Extract the (X, Y) coordinate from the center of the cell holding the provided text.  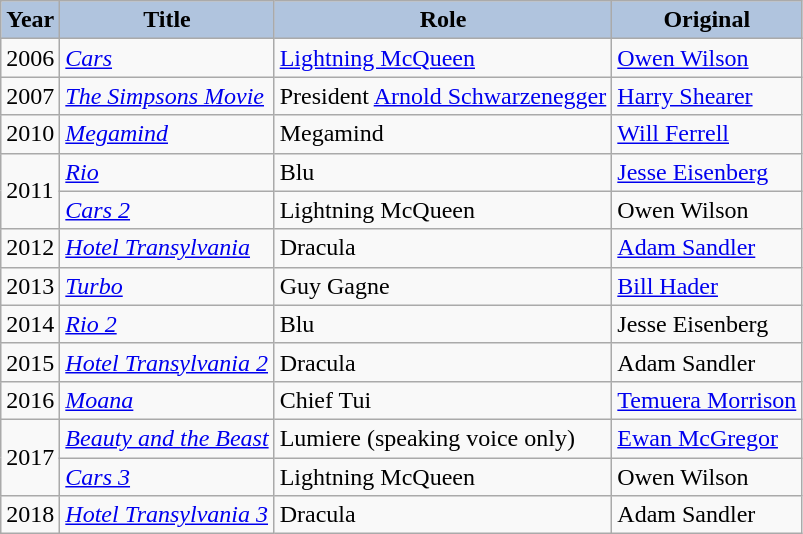
Title (167, 20)
The Simpsons Movie (167, 96)
Rio (167, 172)
Cars (167, 58)
Cars 3 (167, 477)
2015 (30, 362)
2014 (30, 324)
Turbo (167, 286)
Ewan McGregor (707, 438)
Beauty and the Beast (167, 438)
Hotel Transylvania (167, 248)
Bill Hader (707, 286)
Role (443, 20)
Rio 2 (167, 324)
Moana (167, 400)
Guy Gagne (443, 286)
Will Ferrell (707, 134)
Year (30, 20)
Temuera Morrison (707, 400)
Lumiere (speaking voice only) (443, 438)
Chief Tui (443, 400)
Hotel Transylvania 2 (167, 362)
Hotel Transylvania 3 (167, 515)
2016 (30, 400)
President Arnold Schwarzenegger (443, 96)
2018 (30, 515)
2013 (30, 286)
Cars 2 (167, 210)
Original (707, 20)
2011 (30, 191)
2007 (30, 96)
2017 (30, 457)
2010 (30, 134)
Harry Shearer (707, 96)
2006 (30, 58)
2012 (30, 248)
